Search for the cell housing the specified text and yield its [x, y] center coordinate. 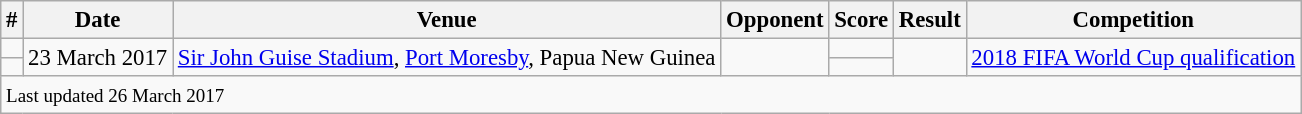
Date [98, 20]
# [12, 20]
Result [930, 20]
Competition [1133, 20]
Sir John Guise Stadium, Port Moresby, Papua New Guinea [447, 58]
2018 FIFA World Cup qualification [1133, 58]
Opponent [775, 20]
Score [862, 20]
Venue [447, 20]
Last updated 26 March 2017 [651, 95]
23 March 2017 [98, 58]
